From the cell containing the given text, extract its center point as [X, Y] coordinate. 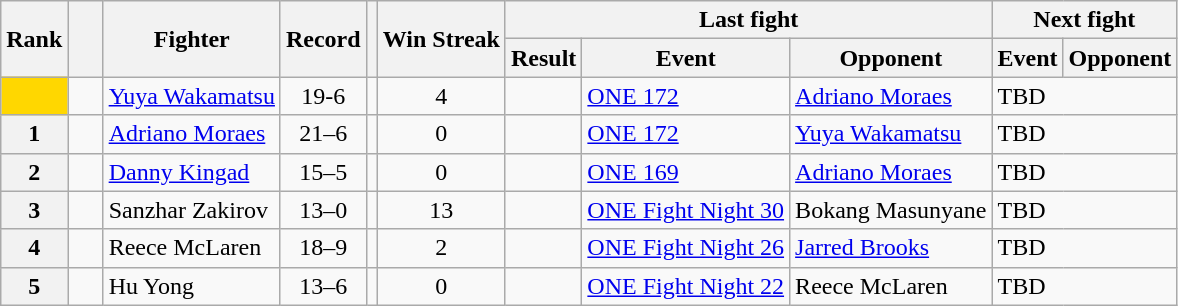
ONE Fight Night 26 [686, 248]
13–6 [323, 286]
1 [34, 134]
Hu Yong [192, 286]
21–6 [323, 134]
Next fight [1084, 20]
5 [34, 286]
Danny Kingad [192, 172]
Fighter [192, 39]
Result [543, 58]
13–0 [323, 210]
ONE 169 [686, 172]
Last fight [748, 20]
Rank [34, 39]
ONE Fight Night 22 [686, 286]
Jarred Brooks [891, 248]
13 [441, 210]
19-6 [323, 96]
18–9 [323, 248]
3 [34, 210]
15–5 [323, 172]
Record [323, 39]
Sanzhar Zakirov [192, 210]
ONE Fight Night 30 [686, 210]
Win Streak [441, 39]
Bokang Masunyane [891, 210]
